Determine the (x, y) coordinate at the center of the cell enclosing the given text.  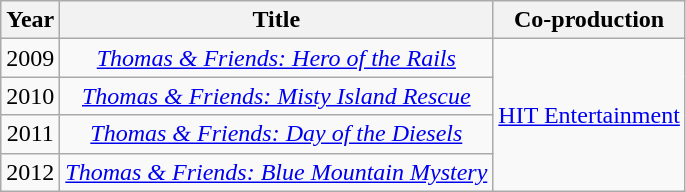
Year (30, 20)
Co-production (590, 20)
2011 (30, 134)
Thomas & Friends: Misty Island Rescue (276, 96)
2010 (30, 96)
2012 (30, 172)
Thomas & Friends: Hero of the Rails (276, 58)
HIT Entertainment (590, 115)
Thomas & Friends: Day of the Diesels (276, 134)
2009 (30, 58)
Thomas & Friends: Blue Mountain Mystery (276, 172)
Title (276, 20)
